Locate the cell with the specified text and output its [X, Y] center coordinate. 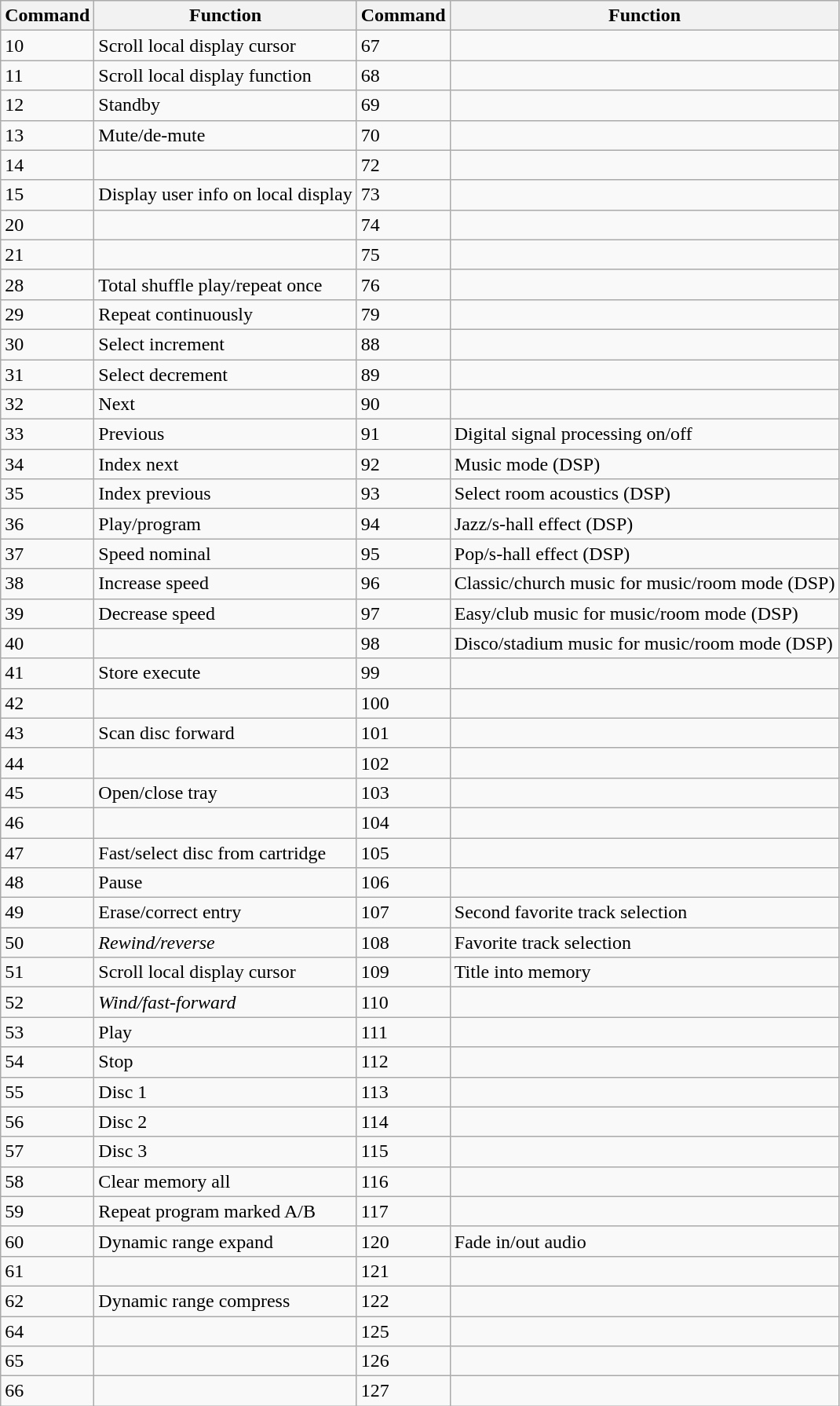
108 [404, 943]
45 [47, 793]
38 [47, 584]
57 [47, 1152]
Total shuffle play/repeat once [225, 284]
51 [47, 972]
Scroll local display function [225, 75]
102 [404, 763]
79 [404, 314]
54 [47, 1062]
120 [404, 1241]
90 [404, 405]
Standby [225, 105]
Pause [225, 883]
Dynamic range compress [225, 1301]
50 [47, 943]
105 [404, 852]
104 [404, 822]
37 [47, 554]
115 [404, 1152]
122 [404, 1301]
Play/program [225, 524]
114 [404, 1122]
121 [404, 1271]
107 [404, 913]
28 [47, 284]
66 [47, 1391]
Stop [225, 1062]
48 [47, 883]
113 [404, 1092]
Select room acoustics (DSP) [645, 494]
89 [404, 375]
Fade in/out audio [645, 1241]
97 [404, 613]
68 [404, 75]
109 [404, 972]
Previous [225, 434]
Speed nominal [225, 554]
Second favorite track selection [645, 913]
Clear memory all [225, 1181]
32 [47, 405]
56 [47, 1122]
14 [47, 165]
47 [47, 852]
Favorite track selection [645, 943]
Pop/s-hall effect (DSP) [645, 554]
12 [47, 105]
106 [404, 883]
35 [47, 494]
96 [404, 584]
Decrease speed [225, 613]
Scan disc forward [225, 733]
29 [47, 314]
42 [47, 703]
13 [47, 135]
116 [404, 1181]
11 [47, 75]
117 [404, 1211]
110 [404, 1002]
127 [404, 1391]
53 [47, 1032]
Digital signal processing on/off [645, 434]
99 [404, 673]
94 [404, 524]
Index next [225, 464]
111 [404, 1032]
58 [47, 1181]
62 [47, 1301]
20 [47, 225]
55 [47, 1092]
34 [47, 464]
31 [47, 375]
69 [404, 105]
101 [404, 733]
10 [47, 46]
59 [47, 1211]
Display user info on local display [225, 195]
74 [404, 225]
91 [404, 434]
Disc 1 [225, 1092]
33 [47, 434]
40 [47, 643]
Wind/fast-forward [225, 1002]
Title into memory [645, 972]
95 [404, 554]
64 [47, 1331]
Select decrement [225, 375]
70 [404, 135]
76 [404, 284]
30 [47, 344]
Disc 2 [225, 1122]
Disco/stadium music for music/room mode (DSP) [645, 643]
88 [404, 344]
Mute/de-mute [225, 135]
72 [404, 165]
Fast/select disc from cartridge [225, 852]
Erase/correct entry [225, 913]
92 [404, 464]
Store execute [225, 673]
15 [47, 195]
Rewind/reverse [225, 943]
98 [404, 643]
Select increment [225, 344]
36 [47, 524]
103 [404, 793]
Index previous [225, 494]
Increase speed [225, 584]
46 [47, 822]
49 [47, 913]
75 [404, 254]
Music mode (DSP) [645, 464]
60 [47, 1241]
Jazz/s-hall effect (DSP) [645, 524]
93 [404, 494]
Disc 3 [225, 1152]
Dynamic range expand [225, 1241]
Classic/church music for music/room mode (DSP) [645, 584]
Easy/club music for music/room mode (DSP) [645, 613]
43 [47, 733]
39 [47, 613]
73 [404, 195]
67 [404, 46]
Repeat continuously [225, 314]
41 [47, 673]
125 [404, 1331]
Repeat program marked A/B [225, 1211]
65 [47, 1361]
112 [404, 1062]
61 [47, 1271]
100 [404, 703]
52 [47, 1002]
Play [225, 1032]
Open/close tray [225, 793]
44 [47, 763]
Next [225, 405]
126 [404, 1361]
21 [47, 254]
